Locate the cell with the specified text and output its (x, y) center coordinate. 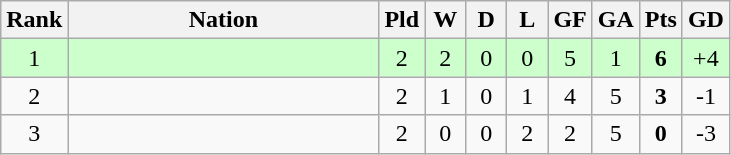
W (446, 20)
L (528, 20)
Pld (402, 20)
+4 (706, 58)
GF (570, 20)
-3 (706, 134)
Nation (224, 20)
Pts (660, 20)
GA (616, 20)
D (486, 20)
6 (660, 58)
GD (706, 20)
-1 (706, 96)
Rank (34, 20)
4 (570, 96)
